Detect which cell encompasses the target text, then output its (x, y) center coordinate. 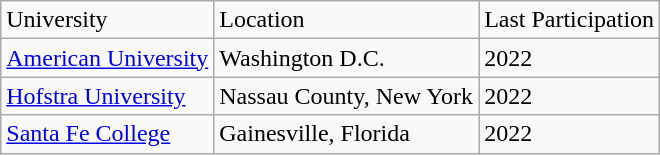
Santa Fe College (108, 134)
Last Participation (570, 20)
American University (108, 58)
Location (346, 20)
Washington D.C. (346, 58)
Hofstra University (108, 96)
Nassau County, New York (346, 96)
Gainesville, Florida (346, 134)
University (108, 20)
